Search for the cell housing the specified text and yield its (X, Y) center coordinate. 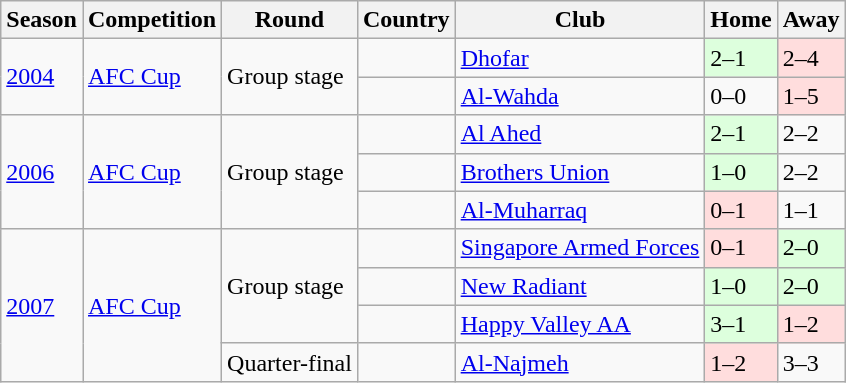
Dhofar (580, 58)
3–1 (741, 324)
New Radiant (580, 286)
Round (290, 20)
Club (580, 20)
Al-Muharraq (580, 210)
2006 (42, 172)
3–3 (811, 362)
2007 (42, 305)
Singapore Armed Forces (580, 248)
Away (811, 20)
Season (42, 20)
Country (406, 20)
Home (741, 20)
0–0 (741, 96)
Al-Wahda (580, 96)
2–4 (811, 58)
Al-Najmeh (580, 362)
Happy Valley AA (580, 324)
1–1 (811, 210)
1–5 (811, 96)
Competition (152, 20)
Quarter-final (290, 362)
2004 (42, 77)
Al Ahed (580, 134)
Brothers Union (580, 172)
